Search for the cell housing the specified text and yield its [X, Y] center coordinate. 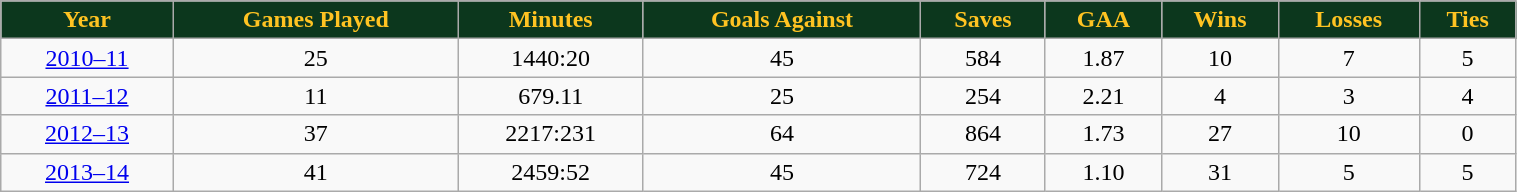
679.11 [550, 96]
1.87 [1104, 58]
254 [983, 96]
Goals Against [782, 20]
724 [983, 172]
2013–14 [88, 172]
Games Played [316, 20]
GAA [1104, 20]
1.10 [1104, 172]
3 [1348, 96]
Saves [983, 20]
2.21 [1104, 96]
864 [983, 134]
Year [88, 20]
2011–12 [88, 96]
0 [1468, 134]
41 [316, 172]
584 [983, 58]
Ties [1468, 20]
37 [316, 134]
31 [1220, 172]
Wins [1220, 20]
27 [1220, 134]
Minutes [550, 20]
2012–13 [88, 134]
2217:231 [550, 134]
11 [316, 96]
64 [782, 134]
Losses [1348, 20]
2459:52 [550, 172]
1.73 [1104, 134]
1440:20 [550, 58]
7 [1348, 58]
2010–11 [88, 58]
